Find where the given text appears and provide that cell's center as (x, y) coordinate. 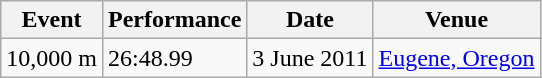
10,000 m (52, 58)
26:48.99 (174, 58)
3 June 2011 (310, 58)
Eugene, Oregon (456, 58)
Date (310, 20)
Performance (174, 20)
Venue (456, 20)
Event (52, 20)
